Detect which cell encompasses the target text, then output its [x, y] center coordinate. 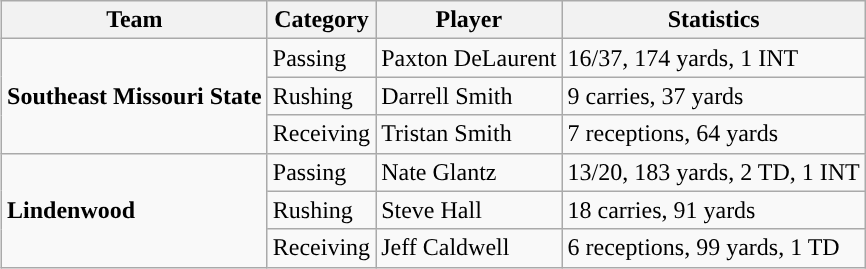
Jeff Caldwell [469, 248]
Statistics [714, 20]
7 receptions, 64 yards [714, 134]
Nate Glantz [469, 172]
Darrell Smith [469, 96]
18 carries, 91 yards [714, 210]
6 receptions, 99 yards, 1 TD [714, 248]
Team [135, 20]
13/20, 183 yards, 2 TD, 1 INT [714, 172]
16/37, 174 yards, 1 INT [714, 58]
Category [321, 20]
9 carries, 37 yards [714, 96]
Paxton DeLaurent [469, 58]
Lindenwood [135, 210]
Steve Hall [469, 210]
Southeast Missouri State [135, 96]
Tristan Smith [469, 134]
Player [469, 20]
